For the text-containing cell, return its midpoint in [x, y] coordinate format. 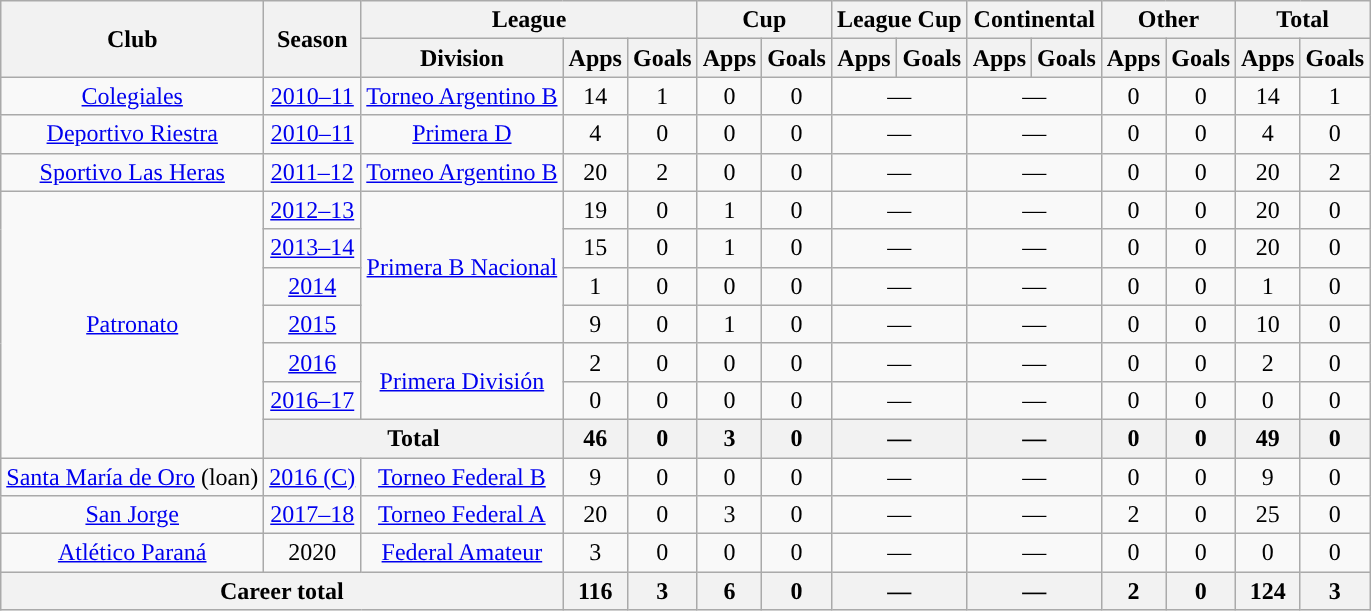
Club [132, 39]
2016 [312, 362]
Cup [764, 20]
Santa María de Oro (loan) [132, 477]
League [529, 20]
Colegiales [132, 96]
2011–12 [312, 172]
Other [1168, 20]
Primera D [462, 134]
Season [312, 39]
Primera División [462, 381]
2016–17 [312, 400]
2013–14 [312, 248]
Career total [282, 591]
Patronato [132, 324]
10 [1268, 324]
2016 (C) [312, 477]
2015 [312, 324]
49 [1268, 438]
6 [729, 591]
2020 [312, 553]
2012–13 [312, 210]
15 [595, 248]
League Cup [899, 20]
Atlético Paraná [132, 553]
Federal Amateur [462, 553]
Torneo Federal B [462, 477]
Primera B Nacional [462, 267]
124 [1268, 591]
19 [595, 210]
Torneo Federal A [462, 515]
Division [462, 58]
25 [1268, 515]
Deportivo Riestra [132, 134]
116 [595, 591]
2014 [312, 286]
San Jorge [132, 515]
Sportivo Las Heras [132, 172]
2017–18 [312, 515]
Continental [1034, 20]
46 [595, 438]
